Find where the given text appears and provide that cell's center as [X, Y] coordinate. 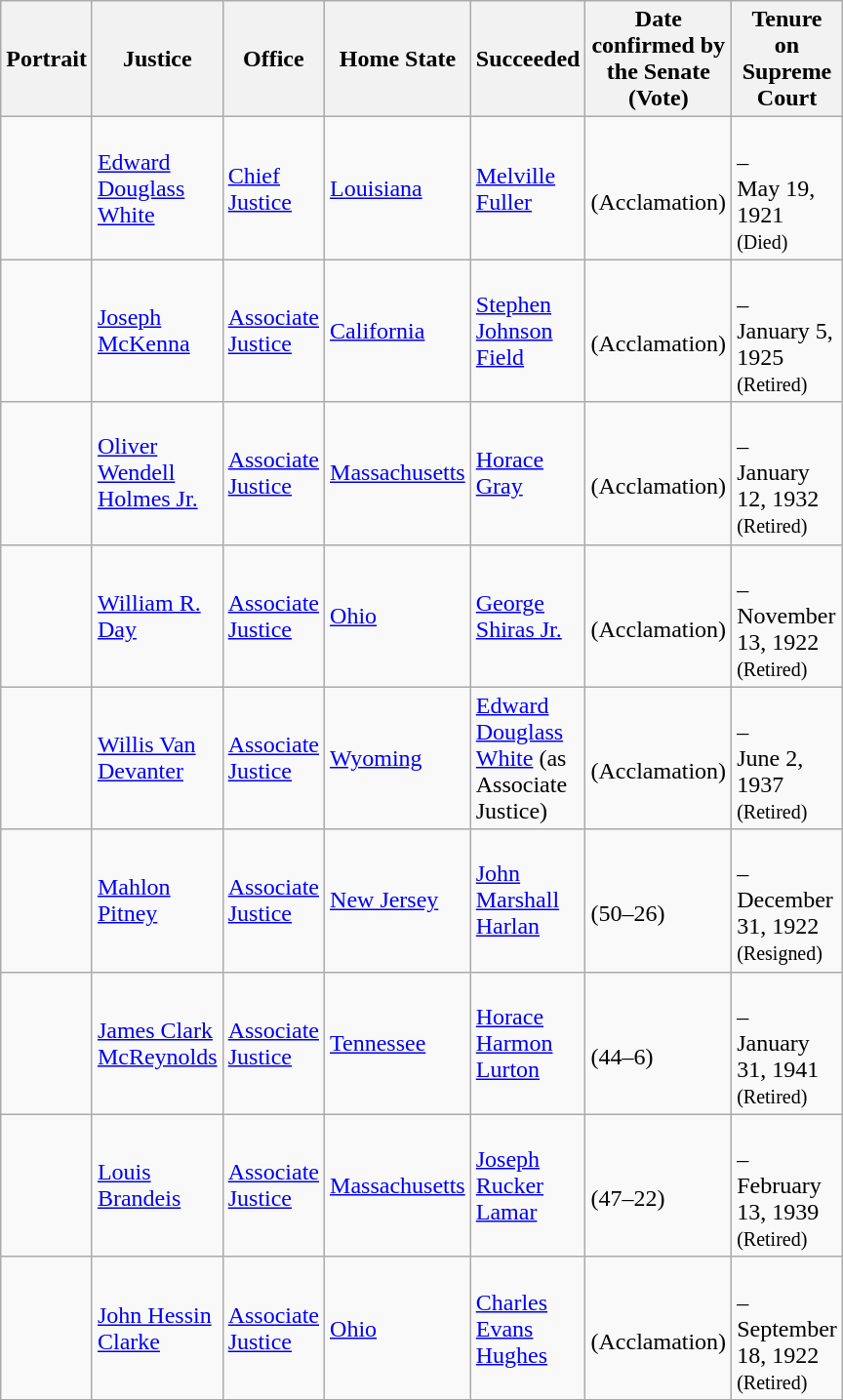
Edward Douglass White (as Associate Justice) [528, 758]
Joseph McKenna [157, 331]
Succeeded [528, 59]
–September 18, 1922(Retired) [787, 1328]
–May 19, 1921(Died) [787, 188]
Melville Fuller [528, 188]
–January 12, 1932(Retired) [787, 473]
John Marshall Harlan [528, 900]
California [398, 331]
Oliver Wendell Holmes Jr. [157, 473]
Tenure on Supreme Court [787, 59]
–January 31, 1941(Retired) [787, 1043]
William R. Day [157, 616]
New Jersey [398, 900]
Chief Justice [273, 188]
Office [273, 59]
Louisiana [398, 188]
George Shiras Jr. [528, 616]
Portrait [47, 59]
Wyoming [398, 758]
Home State [398, 59]
Horace Harmon Lurton [528, 1043]
Tennessee [398, 1043]
–December 31, 1922(Resigned) [787, 900]
Date confirmed by the Senate(Vote) [659, 59]
Willis Van Devanter [157, 758]
Joseph Rucker Lamar [528, 1185]
–February 13, 1939(Retired) [787, 1185]
Charles Evans Hughes [528, 1328]
(44–6) [659, 1043]
Mahlon Pitney [157, 900]
Louis Brandeis [157, 1185]
(50–26) [659, 900]
Stephen Johnson Field [528, 331]
–January 5, 1925(Retired) [787, 331]
(47–22) [659, 1185]
James Clark McReynolds [157, 1043]
–June 2, 1937(Retired) [787, 758]
Justice [157, 59]
Edward Douglass White [157, 188]
Horace Gray [528, 473]
–November 13, 1922(Retired) [787, 616]
John Hessin Clarke [157, 1328]
